Capture the cell that displays the provided text and extract its [x, y] central coordinate. 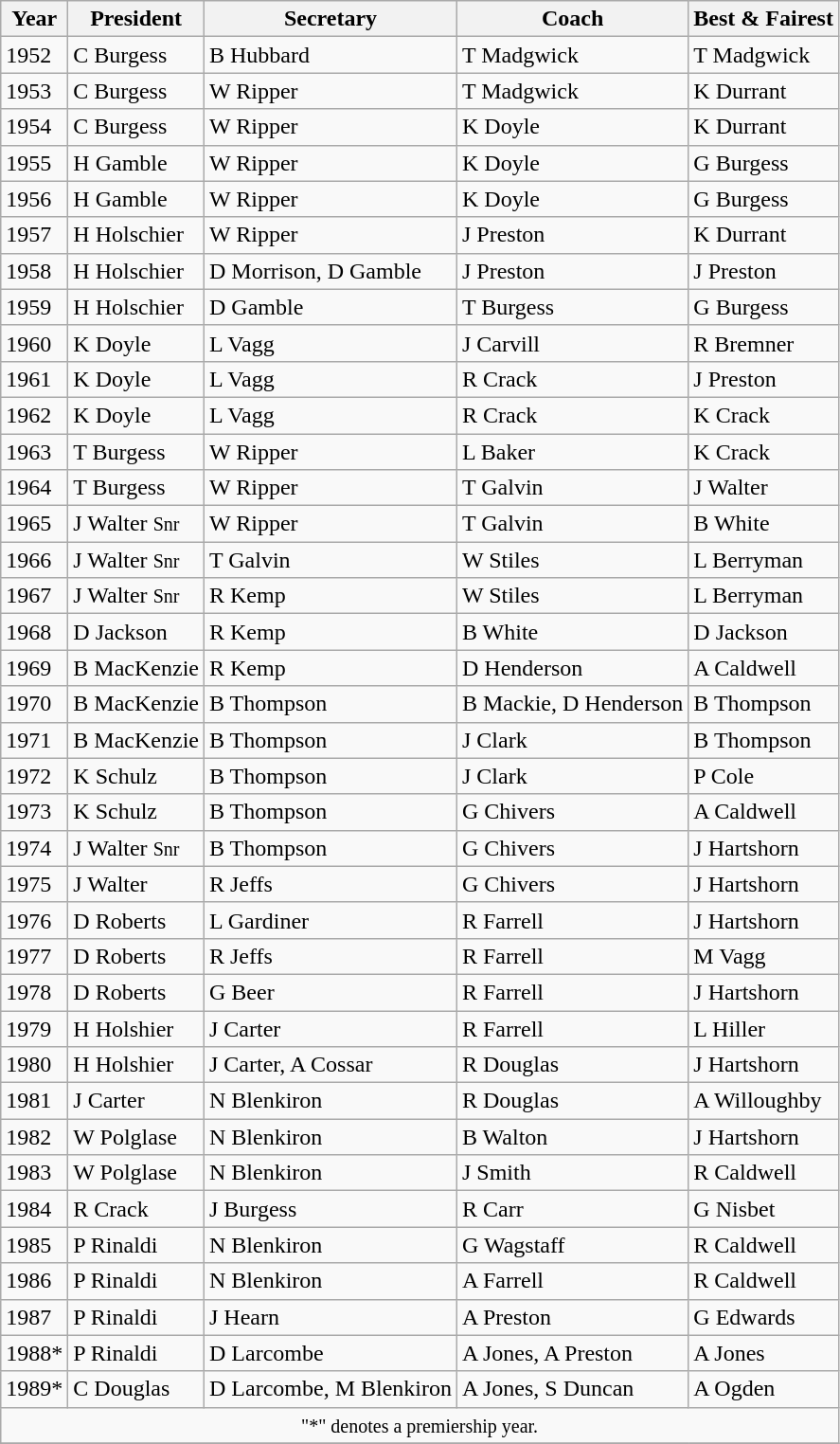
D Gamble [330, 307]
1958 [34, 271]
1978 [34, 992]
D Henderson [572, 668]
J Hearn [330, 1317]
1981 [34, 1101]
1976 [34, 920]
1963 [34, 452]
A Ogden [763, 1389]
P Cole [763, 776]
G Edwards [763, 1317]
R Carr [572, 1209]
L Gardiner [330, 920]
A Farrell [572, 1281]
1986 [34, 1281]
1974 [34, 848]
1962 [34, 415]
1955 [34, 163]
1983 [34, 1173]
1989* [34, 1389]
D Morrison, D Gamble [330, 271]
G Wagstaff [572, 1245]
A Jones [763, 1353]
1952 [34, 55]
Coach [572, 19]
J Burgess [330, 1209]
1980 [34, 1065]
B Mackie, D Henderson [572, 704]
A Willoughby [763, 1101]
1956 [34, 199]
Secretary [330, 19]
1987 [34, 1317]
1961 [34, 379]
J Carvill [572, 343]
1957 [34, 235]
1960 [34, 343]
Best & Fairest [763, 19]
1965 [34, 524]
"*" denotes a premiership year. [420, 1425]
G Beer [330, 992]
1959 [34, 307]
A Jones, A Preston [572, 1353]
D Larcombe, M Blenkiron [330, 1389]
1968 [34, 632]
1979 [34, 1028]
1971 [34, 740]
1984 [34, 1209]
B Hubbard [330, 55]
1977 [34, 956]
A Preston [572, 1317]
1969 [34, 668]
1953 [34, 91]
1988* [34, 1353]
1966 [34, 560]
1967 [34, 596]
A Jones, S Duncan [572, 1389]
D Larcombe [330, 1353]
L Hiller [763, 1028]
J Smith [572, 1173]
B Walton [572, 1137]
1973 [34, 812]
1972 [34, 776]
1982 [34, 1137]
J Carter, A Cossar [330, 1065]
President [136, 19]
L Baker [572, 452]
G Nisbet [763, 1209]
1970 [34, 704]
R Bremner [763, 343]
Year [34, 19]
1975 [34, 884]
1964 [34, 488]
M Vagg [763, 956]
1985 [34, 1245]
C Douglas [136, 1389]
1954 [34, 127]
